Capture the cell that displays the provided text and extract its (x, y) central coordinate. 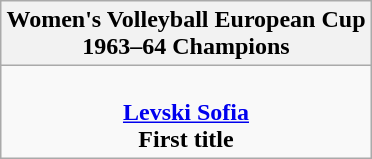
Levski Sofia First title (186, 112)
Women's Volleyball European Cup 1963–64 Champions (186, 34)
